Output the [X, Y] coordinate of the center of the cell containing the given text.  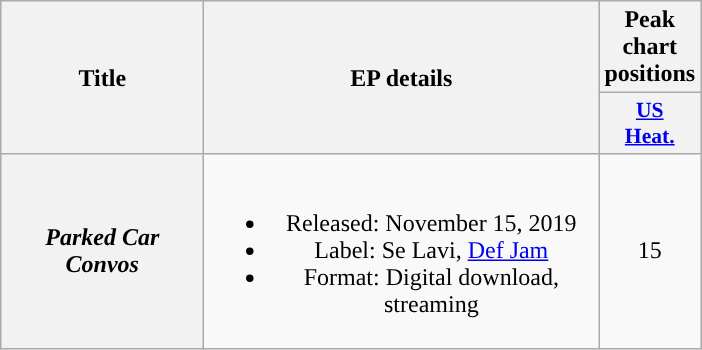
Peak chart positions [650, 47]
Parked Car Convos [102, 251]
Released: November 15, 2019Label: Se Lavi, Def JamFormat: Digital download, streaming [402, 251]
EP details [402, 78]
15 [650, 251]
Title [102, 78]
USHeat. [650, 124]
